Find where the given text appears and provide that cell's center as [X, Y] coordinate. 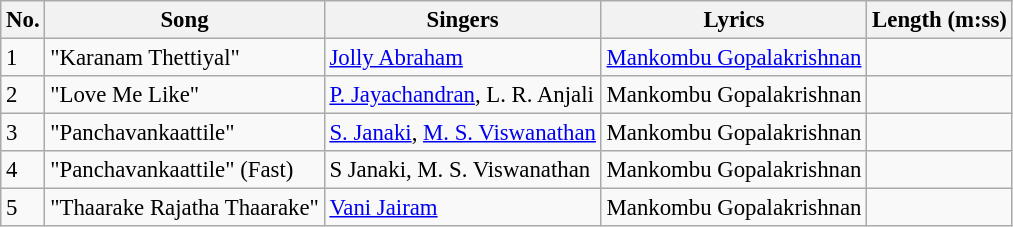
P. Jayachandran, L. R. Anjali [462, 95]
Song [184, 20]
"Love Me Like" [184, 95]
Vani Jairam [462, 208]
Lyrics [734, 20]
"Thaarake Rajatha Thaarake" [184, 208]
"Karanam Thettiyal" [184, 58]
Singers [462, 20]
Length (m:ss) [940, 20]
"Panchavankaattile" [184, 133]
No. [23, 20]
Jolly Abraham [462, 58]
1 [23, 58]
S. Janaki, M. S. Viswanathan [462, 133]
3 [23, 133]
S Janaki, M. S. Viswanathan [462, 170]
4 [23, 170]
"Panchavankaattile" (Fast) [184, 170]
2 [23, 95]
5 [23, 208]
